Output the [x, y] coordinate of the center of the cell containing the given text.  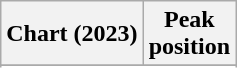
Peakposition [189, 34]
Chart (2023) [72, 34]
